Provide the [x, y] coordinate of the cell's center where the given text is located.  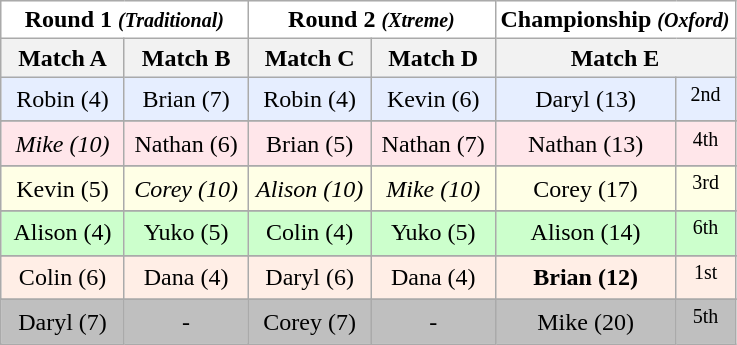
Daryl (7) [63, 322]
Match E [615, 58]
Corey (7) [310, 322]
4th [706, 144]
5th [706, 322]
Corey (10) [186, 188]
Daryl (6) [310, 278]
Match D [433, 58]
1st [706, 278]
Nathan (7) [433, 144]
Match C [310, 58]
Alison (14) [586, 234]
Daryl (13) [586, 100]
Nathan (6) [186, 144]
Brian (5) [310, 144]
Mike (20) [586, 322]
Kevin (6) [433, 100]
Brian (12) [586, 278]
Round 1 (Traditional) [124, 20]
Nathan (13) [586, 144]
Kevin (5) [63, 188]
6th [706, 234]
2nd [706, 100]
Match A [63, 58]
3rd [706, 188]
Colin (6) [63, 278]
Corey (17) [586, 188]
Round 2 (Xtreme) [372, 20]
Brian (7) [186, 100]
Alison (10) [310, 188]
Colin (4) [310, 234]
Championship (Oxford) [615, 20]
Alison (4) [63, 234]
Match B [186, 58]
